Determine the [X, Y] coordinate at the center of the cell enclosing the given text.  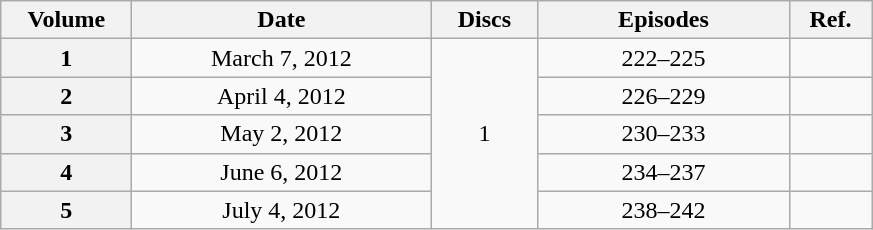
April 4, 2012 [282, 96]
230–233 [664, 134]
June 6, 2012 [282, 172]
2 [66, 96]
234–237 [664, 172]
238–242 [664, 210]
Date [282, 20]
5 [66, 210]
May 2, 2012 [282, 134]
Discs [484, 20]
July 4, 2012 [282, 210]
226–229 [664, 96]
Episodes [664, 20]
March 7, 2012 [282, 58]
222–225 [664, 58]
3 [66, 134]
4 [66, 172]
Ref. [830, 20]
Volume [66, 20]
